Return the (x, y) coordinate for the center point of the cell that contains the specified text.  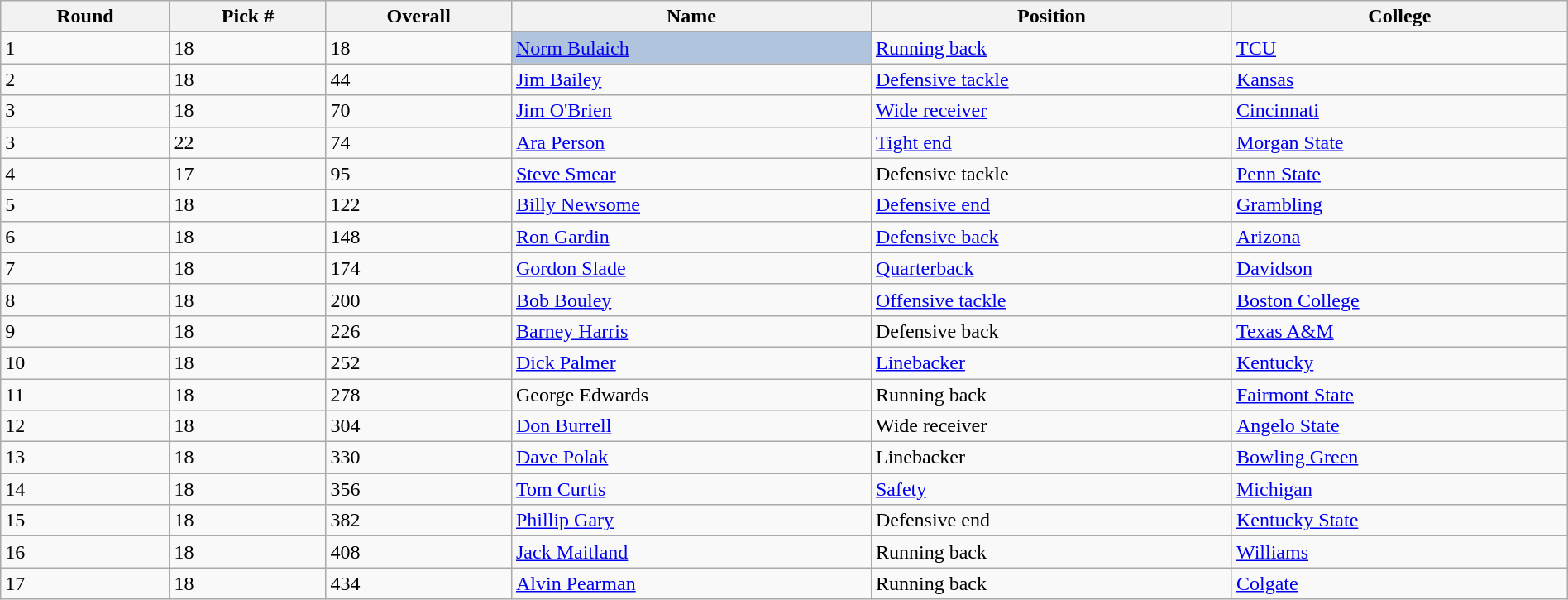
8 (85, 300)
70 (418, 111)
Ara Person (691, 142)
13 (85, 458)
Phillip Gary (691, 521)
4 (85, 174)
Cincinnati (1399, 111)
5 (85, 205)
Quarterback (1051, 268)
14 (85, 489)
Position (1051, 17)
Safety (1051, 489)
44 (418, 79)
12 (85, 426)
Penn State (1399, 174)
Colgate (1399, 583)
Ron Gardin (691, 237)
Davidson (1399, 268)
408 (418, 552)
Norm Bulaich (691, 48)
Williams (1399, 552)
278 (418, 395)
304 (418, 426)
148 (418, 237)
Texas A&M (1399, 331)
Kentucky State (1399, 521)
10 (85, 362)
Barney Harris (691, 331)
15 (85, 521)
Angelo State (1399, 426)
Offensive tackle (1051, 300)
200 (418, 300)
Michigan (1399, 489)
College (1399, 17)
1 (85, 48)
Kansas (1399, 79)
252 (418, 362)
434 (418, 583)
Don Burrell (691, 426)
382 (418, 521)
Fairmont State (1399, 395)
16 (85, 552)
74 (418, 142)
Billy Newsome (691, 205)
Bob Bouley (691, 300)
George Edwards (691, 395)
Alvin Pearman (691, 583)
TCU (1399, 48)
Name (691, 17)
Tom Curtis (691, 489)
Morgan State (1399, 142)
Overall (418, 17)
356 (418, 489)
Dave Polak (691, 458)
9 (85, 331)
174 (418, 268)
Pick # (248, 17)
330 (418, 458)
22 (248, 142)
Jack Maitland (691, 552)
95 (418, 174)
Boston College (1399, 300)
Arizona (1399, 237)
226 (418, 331)
Round (85, 17)
Tight end (1051, 142)
Jim Bailey (691, 79)
Jim O'Brien (691, 111)
Steve Smear (691, 174)
6 (85, 237)
11 (85, 395)
Dick Palmer (691, 362)
122 (418, 205)
Grambling (1399, 205)
Gordon Slade (691, 268)
Bowling Green (1399, 458)
2 (85, 79)
7 (85, 268)
Kentucky (1399, 362)
